Determine the (X, Y) coordinate at the center of the cell enclosing the given text.  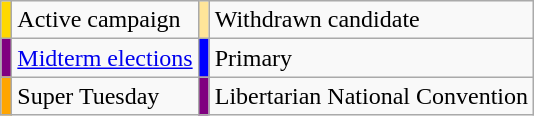
Super Tuesday (105, 96)
Primary (371, 58)
Midterm elections (105, 58)
Active campaign (105, 20)
Libertarian National Convention (371, 96)
Withdrawn candidate (371, 20)
